Output the (x, y) coordinate of the center of the cell containing the given text.  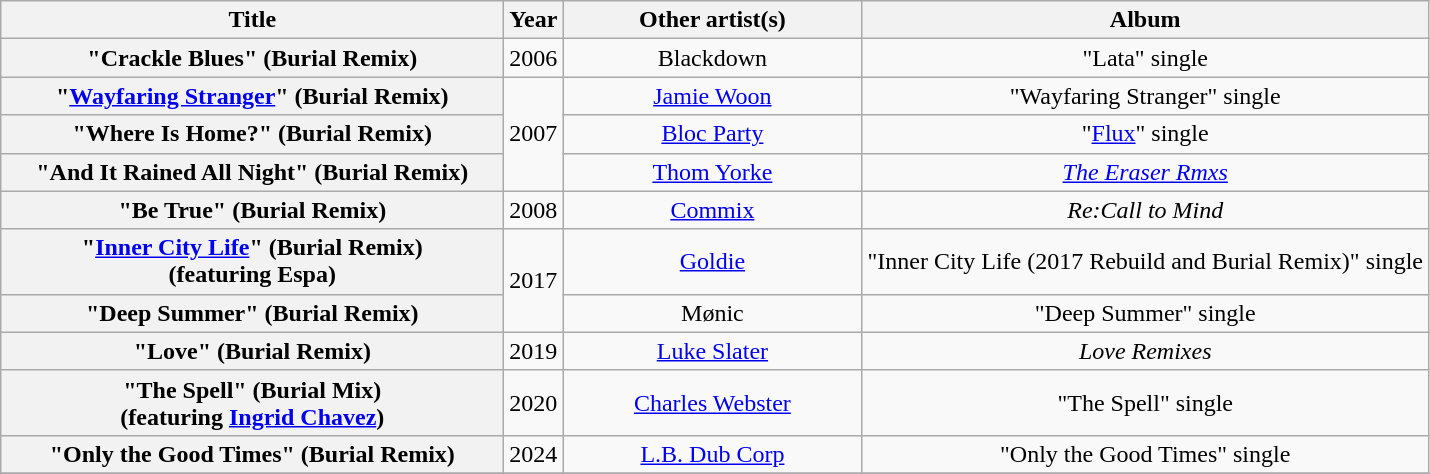
Love Remixes (1146, 351)
L.B. Dub Corp (712, 454)
2017 (534, 280)
"Inner City Life (2017 Rebuild and Burial Remix)" single (1146, 262)
Luke Slater (712, 351)
"Deep Summer" (Burial Remix) (252, 313)
"Only the Good Times" single (1146, 454)
2007 (534, 134)
"And It Rained All Night" (Burial Remix) (252, 172)
"The Spell" (Burial Mix)(featuring Ingrid Chavez) (252, 402)
"Crackle Blues" (Burial Remix) (252, 58)
The Eraser Rmxs (1146, 172)
"Inner City Life" (Burial Remix)(featuring Espa) (252, 262)
Title (252, 20)
"Be True" (Burial Remix) (252, 210)
"Where Is Home?" (Burial Remix) (252, 134)
"Flux" single (1146, 134)
Re:Call to Mind (1146, 210)
"Wayfaring Stranger" single (1146, 96)
2006 (534, 58)
"Deep Summer" single (1146, 313)
Charles Webster (712, 402)
Jamie Woon (712, 96)
Blackdown (712, 58)
"Lata" single (1146, 58)
Bloc Party (712, 134)
Thom Yorke (712, 172)
2020 (534, 402)
"Love" (Burial Remix) (252, 351)
2019 (534, 351)
2008 (534, 210)
Goldie (712, 262)
2024 (534, 454)
Commix (712, 210)
"Wayfaring Stranger" (Burial Remix) (252, 96)
Other artist(s) (712, 20)
"Only the Good Times" (Burial Remix) (252, 454)
"The Spell" single (1146, 402)
Year (534, 20)
Album (1146, 20)
Mønic (712, 313)
